Search for the cell housing the specified text and yield its [x, y] center coordinate. 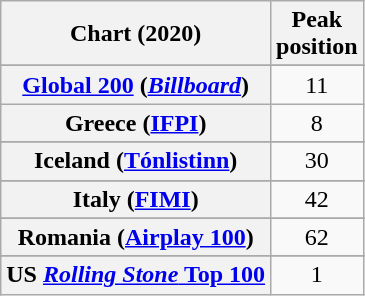
Italy (FIMI) [136, 199]
42 [317, 199]
Greece (IFPI) [136, 123]
US Rolling Stone Top 100 [136, 275]
8 [317, 123]
30 [317, 161]
Global 200 (Billboard) [136, 85]
11 [317, 85]
1 [317, 275]
Iceland (Tónlistinn) [136, 161]
Peakposition [317, 34]
Chart (2020) [136, 34]
62 [317, 237]
Romania (Airplay 100) [136, 237]
